From the cell containing the given text, extract its center point as [X, Y] coordinate. 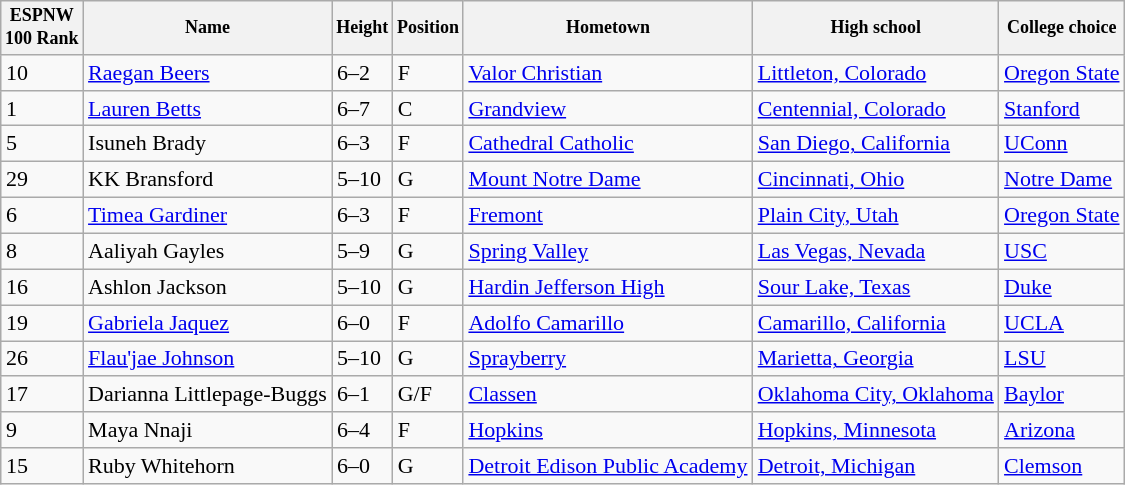
6–4 [362, 430]
Raegan Beers [208, 72]
Spring Valley [608, 251]
Fremont [608, 215]
Cincinnati, Ohio [876, 180]
Hardin Jefferson High [608, 287]
Timea Gardiner [208, 215]
Isuneh Brady [208, 144]
Camarillo, California [876, 323]
UConn [1062, 144]
10 [42, 72]
19 [42, 323]
Mount Notre Dame [608, 180]
Darianna Littlepage-Buggs [208, 394]
Detroit Edison Public Academy [608, 466]
San Diego, California [876, 144]
Duke [1062, 287]
C [428, 108]
9 [42, 430]
Height [362, 28]
Baylor [1062, 394]
Lauren Betts [208, 108]
5–9 [362, 251]
Littleton, Colorado [876, 72]
6–1 [362, 394]
Centennial, Colorado [876, 108]
USC [1062, 251]
29 [42, 180]
1 [42, 108]
Stanford [1062, 108]
Ruby Whitehorn [208, 466]
Grandview [608, 108]
6–7 [362, 108]
Marietta, Georgia [876, 359]
26 [42, 359]
Cathedral Catholic [608, 144]
16 [42, 287]
Name [208, 28]
8 [42, 251]
Notre Dame [1062, 180]
Gabriela Jaquez [208, 323]
ESPNW100 Rank [42, 28]
Detroit, Michigan [876, 466]
Plain City, Utah [876, 215]
College choice [1062, 28]
6 [42, 215]
High school [876, 28]
6–2 [362, 72]
LSU [1062, 359]
Adolfo Camarillo [608, 323]
Hopkins, Minnesota [876, 430]
Maya Nnaji [208, 430]
Sprayberry [608, 359]
Las Vegas, Nevada [876, 251]
Oklahoma City, Oklahoma [876, 394]
Clemson [1062, 466]
5 [42, 144]
Hopkins [608, 430]
Hometown [608, 28]
Flau'jae Johnson [208, 359]
KK Bransford [208, 180]
17 [42, 394]
15 [42, 466]
Arizona [1062, 430]
Position [428, 28]
UCLA [1062, 323]
Sour Lake, Texas [876, 287]
G/F [428, 394]
Valor Christian [608, 72]
Aaliyah Gayles [208, 251]
Classen [608, 394]
Ashlon Jackson [208, 287]
